Return the [X, Y] coordinate for the center point of the cell that contains the specified text.  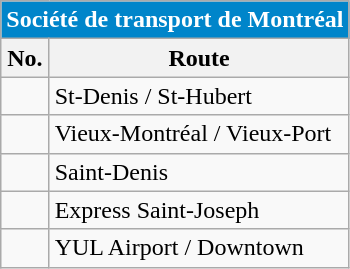
Express Saint-Joseph [199, 210]
Société de transport de Montréal [175, 20]
YUL Airport / Downtown [199, 248]
St-Denis / St-Hubert [199, 96]
Saint-Denis [199, 172]
Vieux-Montréal / Vieux-Port [199, 134]
No. [25, 58]
Route [199, 58]
